Find where the given text appears and provide that cell's center as [X, Y] coordinate. 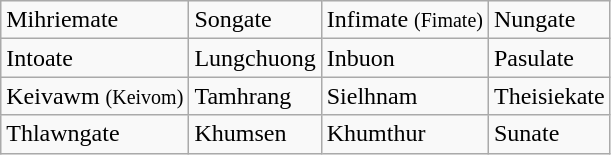
Tamhrang [255, 96]
Nungate [549, 20]
Sielhnam [404, 96]
Inbuon [404, 58]
Mihriemate [95, 20]
Intoate [95, 58]
Sunate [549, 134]
Khumsen [255, 134]
Songate [255, 20]
Lungchuong [255, 58]
Thlawngate [95, 134]
Khumthur [404, 134]
Theisiekate [549, 96]
Keivawm (Keivom) [95, 96]
Infimate (Fimate) [404, 20]
Pasulate [549, 58]
